Extract the [x, y] coordinate from the center of the cell holding the provided text.  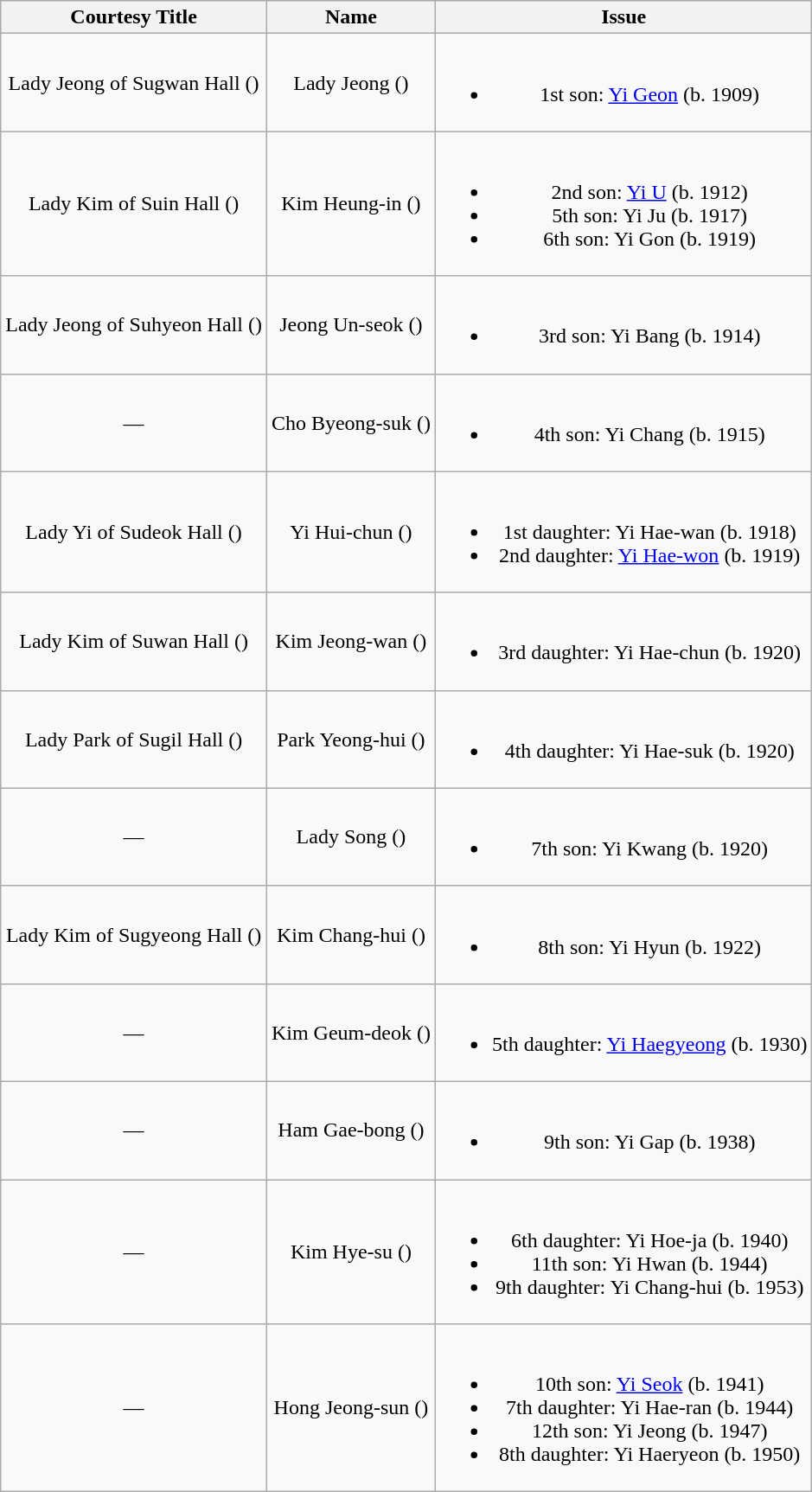
Lady Park of Sugil Hall () [134, 739]
4th daughter: Yi Hae-suk (b. 1920) [623, 739]
3rd daughter: Yi Hae-chun (b. 1920) [623, 642]
Kim Hye-su () [351, 1252]
Name [351, 17]
Lady Kim of Suwan Hall () [134, 642]
Kim Heung-in () [351, 204]
4th son: Yi Chang (b. 1915) [623, 422]
1st son: Yi Geon (b. 1909) [623, 83]
5th daughter: Yi Haegyeong (b. 1930) [623, 1033]
Jeong Un-seok () [351, 325]
Lady Jeong of Suhyeon Hall () [134, 325]
Kim Chang-hui () [351, 934]
6th daughter: Yi Hoe-ja (b. 1940)11th son: Yi Hwan (b. 1944)9th daughter: Yi Chang-hui (b. 1953) [623, 1252]
9th son: Yi Gap (b. 1938) [623, 1130]
Park Yeong-hui () [351, 739]
Issue [623, 17]
Hong Jeong-sun () [351, 1408]
8th son: Yi Hyun (b. 1922) [623, 934]
Lady Jeong of Sugwan Hall () [134, 83]
Lady Yi of Sudeok Hall () [134, 532]
Kim Jeong-wan () [351, 642]
Cho Byeong-suk () [351, 422]
10th son: Yi Seok (b. 1941)7th daughter: Yi Hae-ran (b. 1944)12th son: Yi Jeong (b. 1947)8th daughter: Yi Haeryeon (b. 1950) [623, 1408]
Kim Geum-deok () [351, 1033]
7th son: Yi Kwang (b. 1920) [623, 837]
1st daughter: Yi Hae-wan (b. 1918)2nd daughter: Yi Hae-won (b. 1919) [623, 532]
Lady Kim of Sugyeong Hall () [134, 934]
Lady Jeong () [351, 83]
Lady Song () [351, 837]
2nd son: Yi U (b. 1912)5th son: Yi Ju (b. 1917)6th son: Yi Gon (b. 1919) [623, 204]
3rd son: Yi Bang (b. 1914) [623, 325]
Courtesy Title [134, 17]
Yi Hui-chun () [351, 532]
Ham Gae-bong () [351, 1130]
Lady Kim of Suin Hall () [134, 204]
